Locate the cell with the specified text and output its (x, y) center coordinate. 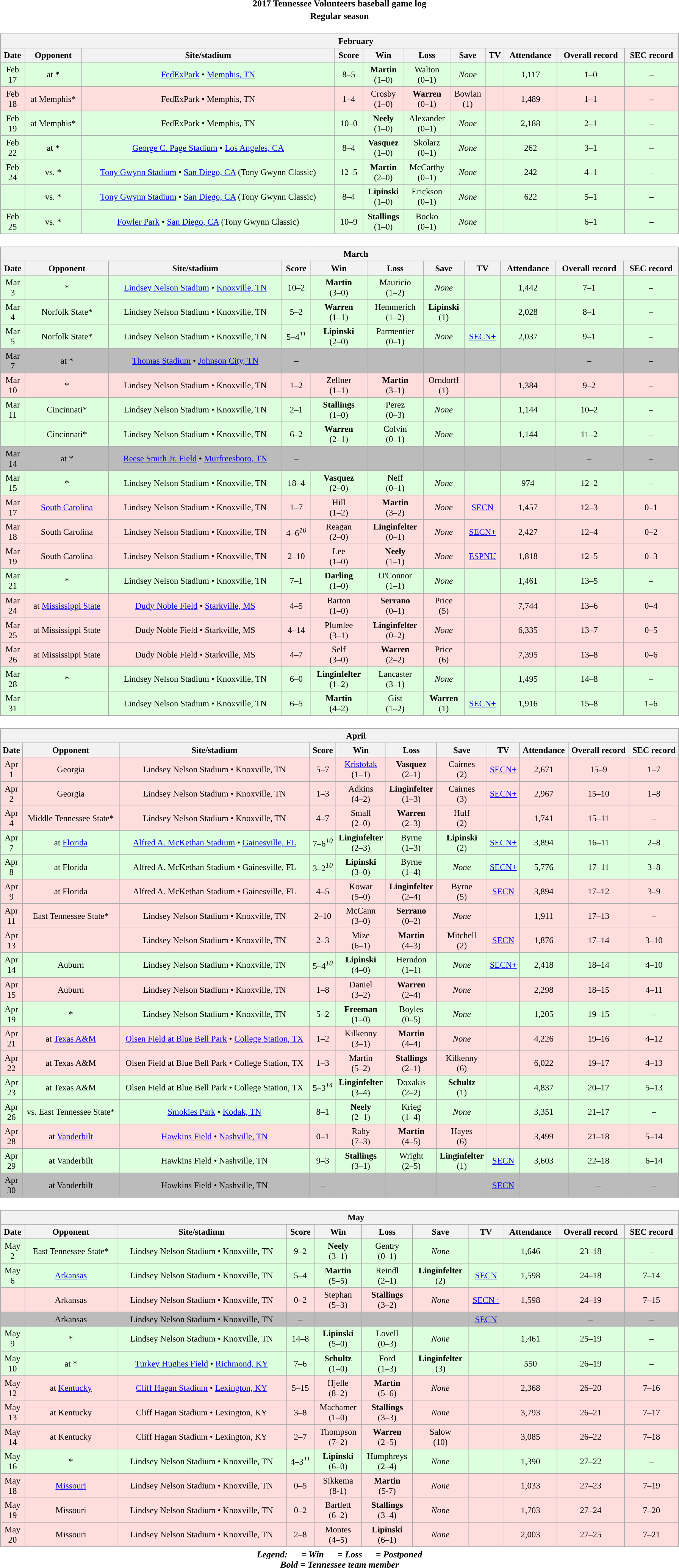
5,776 (544, 867)
Wright(2–5) (411, 1160)
Apr4 (11, 818)
13–7 (589, 630)
0–3 (651, 557)
Martin(4–3) (411, 941)
8–5 (349, 74)
Byrne(1–4) (411, 867)
27–24 (590, 1510)
Mar18 (13, 532)
Freeman(1–0) (361, 1014)
Bocko(0–1) (427, 221)
Walton(0–1) (427, 74)
Thompson(7–2) (338, 1437)
Darling(1–0) (339, 581)
Lipinski(1) (443, 312)
22–18 (599, 1160)
Mar4 (13, 312)
6–2 (296, 434)
Mize(6–1) (361, 941)
Linginfelter(1–3) (411, 794)
Neely(3–1) (338, 1251)
McCann(3–0) (361, 916)
Machamer(1–0) (338, 1412)
Small(2–0) (361, 818)
2,427 (528, 532)
Warren(2–3) (411, 818)
262 (530, 148)
1–4 (349, 99)
Feb25 (13, 221)
4–311 (300, 1461)
Apr26 (11, 1112)
Warren(2–1) (339, 434)
4–10 (654, 965)
Serrano(0–2) (411, 916)
11–2 (589, 434)
Erickson(0–1) (427, 197)
Apr30 (11, 1185)
Price(5) (443, 605)
Apr7 (11, 842)
Linginfelter(1–2) (339, 679)
7–19 (652, 1485)
Mar3 (13, 287)
1,916 (528, 703)
2,188 (530, 123)
Linginfelter(2–4) (411, 892)
Salow(10) (440, 1437)
Martin(3–1) (396, 386)
Doxakis(2–2) (411, 1087)
Linginfelter(3–4) (361, 1087)
1,646 (530, 1251)
7–20 (652, 1510)
7–18 (652, 1437)
May12 (13, 1388)
Apr11 (11, 916)
Huff(2) (462, 818)
Montes(4–5) (338, 1535)
1–0 (590, 74)
ESPNU (483, 557)
Perez(0–3) (396, 410)
Martin(3–0) (339, 287)
2,368 (530, 1388)
Apr8 (11, 867)
5–314 (323, 1087)
20–17 (599, 1087)
Kristofak(1–1) (361, 770)
Schultz(1–0) (338, 1363)
15–10 (599, 794)
1,117 (530, 74)
Martin(5–2) (361, 1063)
March (339, 254)
Stallings(3–1) (361, 1160)
Mar24 (13, 605)
Feb24 (13, 173)
4,226 (544, 1039)
Stallings(3–3) (387, 1412)
Colvin(0–1) (396, 434)
May18 (13, 1485)
10–0 (349, 123)
Self(3–0) (339, 654)
Hemmerich(1–2) (396, 312)
5–7 (323, 770)
Lovell(0–3) (387, 1338)
2,003 (530, 1535)
Stallings(3–2) (387, 1300)
Vasquez(2–1) (411, 770)
1,033 (530, 1485)
13–6 (589, 605)
Lipinski(6–0) (338, 1461)
Skolarz(0–1) (427, 148)
550 (530, 1363)
Kowar(5–0) (361, 892)
Plumlee(3–1) (339, 630)
18–15 (599, 989)
Middle Tennessee State* (71, 818)
6,022 (544, 1063)
Lipinski(3–0) (361, 867)
5–13 (654, 1087)
1,489 (530, 99)
Linginfelter(2–3) (361, 842)
13–8 (589, 654)
Bartlett(6–2) (338, 1510)
Apr14 (11, 965)
Mauricio(1–2) (396, 287)
1,876 (544, 941)
Alexander(0–1) (427, 123)
Apr21 (11, 1039)
Mar17 (13, 508)
vs. East Tennessee State* (71, 1112)
4–610 (296, 532)
19–15 (599, 1014)
21–18 (599, 1136)
Smokies Park • Kodak, TN (214, 1112)
Sikkema(8-1) (338, 1485)
0–6 (651, 654)
1,741 (544, 818)
Mar31 (13, 703)
242 (530, 173)
1–1 (590, 99)
6–14 (654, 1160)
18–14 (599, 965)
Hjelle(8–2) (338, 1388)
Lipinski(6–1) (387, 1535)
Apr19 (11, 1014)
2,671 (544, 770)
Feb19 (13, 123)
24–18 (590, 1276)
26–22 (590, 1437)
May14 (13, 1437)
Neely(1–1) (396, 557)
Warren(2–5) (387, 1437)
Gentry(0–1) (387, 1251)
Linginfelter(3) (440, 1363)
Hayes(6) (462, 1136)
5–15 (300, 1388)
Reese Smith Jr. Field • Murfreesboro, TN (196, 458)
1,703 (530, 1510)
Humphreys(2–4) (387, 1461)
17–12 (599, 892)
7–6 (300, 1363)
1,818 (528, 557)
Warren(1) (443, 703)
George C. Page Stadium • Los Angeles, CA (208, 148)
Thomas Stadium • Johnson City, TN (196, 361)
April (339, 736)
Lipinski(4–0) (361, 965)
2,418 (544, 965)
2–7 (300, 1437)
Cairnes(2) (462, 770)
27–25 (590, 1535)
Lipinski(2) (462, 842)
5–4 (300, 1276)
Herndon(1–1) (411, 965)
15–8 (589, 703)
Reindl(2–1) (387, 1276)
24–19 (590, 1300)
Lipinski(1–0) (383, 197)
3–1 (590, 148)
15–9 (599, 770)
26–20 (590, 1388)
Martin(4–5) (411, 1136)
12–3 (589, 508)
3,603 (544, 1160)
6–1 (590, 221)
O'Connor(1–1) (396, 581)
5–1 (590, 197)
Apr1 (11, 770)
2,028 (528, 312)
Martin(4–4) (411, 1039)
5–411 (296, 336)
Orndorff(1) (443, 386)
Krieg(1–4) (411, 1112)
Lipinski(2–0) (339, 336)
2,298 (544, 989)
Byrne(1–3) (411, 842)
4–14 (296, 630)
4–1 (590, 173)
1,457 (528, 508)
Vasquez(2–0) (339, 483)
17–11 (599, 867)
12–4 (589, 532)
25–19 (590, 1338)
Martin(5–5) (338, 1276)
16–11 (599, 842)
May2 (13, 1251)
Neff(0–1) (396, 483)
May (339, 1218)
Zellner(1–1) (339, 386)
7–16 (652, 1388)
Warren(2–2) (396, 654)
7–21 (652, 1535)
Martin(3–2) (396, 508)
Linginfelter(1) (462, 1160)
21–17 (599, 1112)
Ford(1–3) (387, 1363)
9–3 (323, 1160)
Mar10 (13, 386)
3–210 (323, 867)
May20 (13, 1535)
Feb18 (13, 99)
Schultz(1) (462, 1087)
Mar28 (13, 679)
Apr9 (11, 892)
7,744 (528, 605)
Fowler Park • San Diego, CA (Tony Gwynn Classic) (208, 221)
7–15 (652, 1300)
Apr28 (11, 1136)
Mar14 (13, 458)
26–19 (590, 1363)
1,205 (544, 1014)
19–17 (599, 1063)
1–6 (651, 703)
18–4 (296, 483)
19–16 (599, 1039)
1,442 (528, 287)
7–610 (323, 842)
5–14 (654, 1136)
Stephan(5–3) (338, 1300)
3,793 (530, 1412)
Feb17 (13, 74)
1,390 (530, 1461)
Mar15 (13, 483)
Martin(5–6) (387, 1388)
Mitchell(2) (462, 941)
Vasquez(1–0) (383, 148)
7,395 (528, 654)
3,085 (530, 1437)
2,037 (528, 336)
Neely(1–0) (383, 123)
Serrano(0–1) (396, 605)
27–23 (590, 1485)
3,351 (544, 1112)
Mar19 (13, 557)
May16 (13, 1461)
7–14 (652, 1276)
9–1 (589, 336)
McCarthy(0–1) (427, 173)
15–11 (599, 818)
23–18 (590, 1251)
Martin(5-7) (387, 1485)
Adkins(4–2) (361, 794)
Mar25 (13, 630)
4–11 (654, 989)
Boyles(0–5) (411, 1014)
Stallings(3–4) (387, 1510)
May9 (13, 1338)
Martin(4–2) (339, 703)
12–2 (589, 483)
Reagan(2–0) (339, 532)
Martin(2–0) (383, 173)
10–9 (349, 221)
Hill(1–2) (339, 508)
Apr15 (11, 989)
Turkey Hughes Field • Richmond, KY (202, 1363)
17–13 (599, 916)
13–5 (589, 581)
Byrne(5) (462, 892)
Neely(2–1) (361, 1112)
May10 (13, 1363)
Raby(7–3) (361, 1136)
2,967 (544, 794)
4–12 (654, 1039)
17–14 (599, 941)
3–10 (654, 941)
Bowlan(1) (468, 99)
26–21 (590, 1412)
Gist(1–2) (396, 703)
Martin(1–0) (383, 74)
974 (528, 483)
February (339, 41)
Crosby(1–0) (383, 99)
Parmentier(0–1) (396, 336)
Daniel(3–2) (361, 989)
Warren(2–4) (411, 989)
Apr13 (11, 941)
4,837 (544, 1087)
27–22 (590, 1461)
Feb22 (13, 148)
6–0 (296, 679)
Mar21 (13, 581)
May6 (13, 1276)
Apr29 (11, 1160)
Linginfelter(0–1) (396, 532)
Price(6) (443, 654)
Lee(1–0) (339, 557)
Warren(1–1) (339, 312)
Kilkenny(3–1) (361, 1039)
Mar11 (13, 410)
May19 (13, 1510)
4–13 (654, 1063)
3,499 (544, 1136)
1,495 (528, 679)
7–17 (652, 1412)
622 (530, 197)
5–410 (323, 965)
Stallings(2–1) (411, 1063)
6,335 (528, 630)
Mar7 (13, 361)
Linginfelter(2) (440, 1276)
6–5 (296, 703)
3–9 (654, 892)
Apr23 (11, 1087)
1,384 (528, 386)
Lipinski(5–0) (338, 1338)
Apr22 (11, 1063)
Apr2 (11, 794)
Warren(0–1) (427, 99)
2–3 (323, 941)
Linginfelter(0–2) (396, 630)
Cairnes(3) (462, 794)
May13 (13, 1412)
Kilkenny(6) (462, 1063)
0–4 (651, 605)
Mar26 (13, 654)
Barton(1–0) (339, 605)
1,911 (544, 916)
Lancaster(3–1) (396, 679)
Mar5 (13, 336)
